Search for the cell housing the specified text and yield its [x, y] center coordinate. 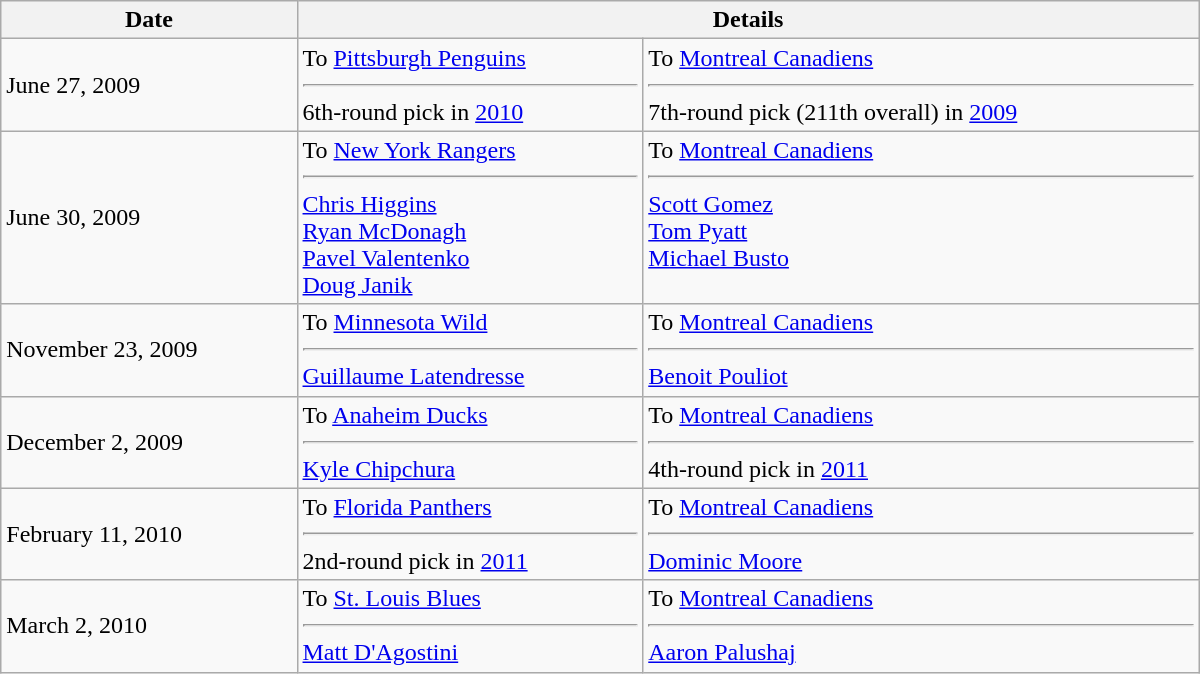
To Pittsburgh Penguins 6th-round pick in 2010 [470, 85]
February 11, 2010 [149, 534]
To Florida Panthers 2nd-round pick in 2011 [470, 534]
Details [748, 20]
To New York Rangers Chris HigginsRyan McDonaghPavel ValentenkoDoug Janik [470, 218]
To St. Louis Blues Matt D'Agostini [470, 626]
March 2, 2010 [149, 626]
November 23, 2009 [149, 350]
To Montreal Canadiens 4th-round pick in 2011 [922, 442]
To Montreal Canadiens Dominic Moore [922, 534]
To Montreal Canadiens Scott GomezTom PyattMichael Busto [922, 218]
To Montreal Canadiens Benoit Pouliot [922, 350]
June 30, 2009 [149, 218]
December 2, 2009 [149, 442]
To Montreal Canadiens Aaron Palushaj [922, 626]
To Anaheim Ducks Kyle Chipchura [470, 442]
To Montreal Canadiens 7th-round pick (211th overall) in 2009 [922, 85]
June 27, 2009 [149, 85]
To Minnesota Wild Guillaume Latendresse [470, 350]
Date [149, 20]
